Extract the (X, Y) coordinate from the center of the cell holding the provided text.  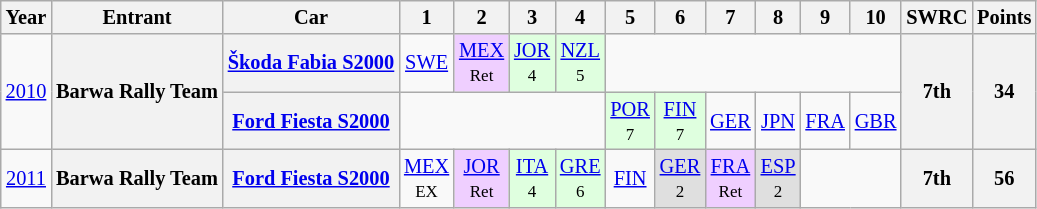
POR7 (630, 121)
FRA (824, 121)
Entrant (137, 17)
ITA4 (532, 178)
ESP2 (778, 178)
9 (824, 17)
GRE6 (580, 178)
MEXRet (482, 63)
3 (532, 17)
5 (630, 17)
1 (426, 17)
GER (730, 121)
Škoda Fabia S2000 (311, 63)
4 (580, 17)
JORRet (482, 178)
10 (876, 17)
6 (680, 17)
Year (26, 17)
56 (1004, 178)
SWRC (936, 17)
2011 (26, 178)
JPN (778, 121)
Points (1004, 17)
FRARet (730, 178)
GBR (876, 121)
NZL5 (580, 63)
MEXEX (426, 178)
7 (730, 17)
8 (778, 17)
34 (1004, 92)
FIN (630, 178)
SWE (426, 63)
GER2 (680, 178)
FIN7 (680, 121)
Car (311, 17)
JOR4 (532, 63)
2 (482, 17)
2010 (26, 92)
